Return the (X, Y) coordinate for the center point of the cell that contains the specified text.  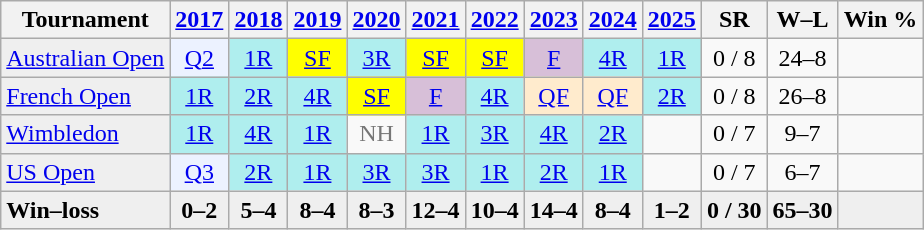
SR (734, 20)
5–4 (258, 210)
2023 (554, 20)
Wimbledon (86, 134)
1–2 (672, 210)
2019 (318, 20)
8–3 (376, 210)
14–4 (554, 210)
French Open (86, 96)
Win–loss (86, 210)
65–30 (802, 210)
Q3 (200, 172)
0 / 30 (734, 210)
24–8 (802, 58)
12–4 (436, 210)
US Open (86, 172)
Win % (880, 20)
2022 (494, 20)
2024 (612, 20)
2020 (376, 20)
2025 (672, 20)
NH (376, 134)
Australian Open (86, 58)
2017 (200, 20)
Q2 (200, 58)
0–2 (200, 210)
W–L (802, 20)
6–7 (802, 172)
2021 (436, 20)
Tournament (86, 20)
2018 (258, 20)
26–8 (802, 96)
10–4 (494, 210)
9–7 (802, 134)
